Provide the (x, y) coordinate of the cell's center where the given text is located.  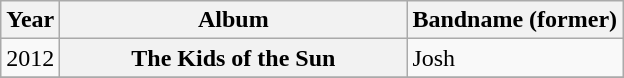
Album (234, 20)
Year (30, 20)
Josh (515, 58)
Bandname (former) (515, 20)
The Kids of the Sun (234, 58)
2012 (30, 58)
